Determine the [x, y] coordinate at the center of the cell enclosing the given text.  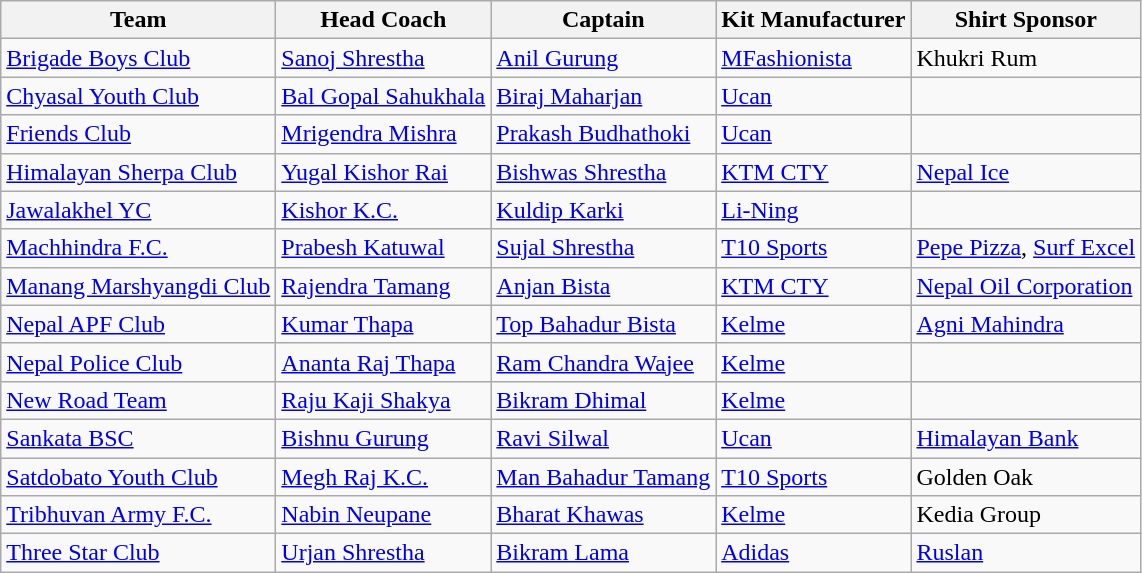
Urjan Shrestha [384, 553]
MFashionista [814, 58]
Ram Chandra Wajee [604, 362]
Megh Raj K.C. [384, 477]
New Road Team [138, 400]
Pepe Pizza, Surf Excel [1026, 248]
Man Bahadur Tamang [604, 477]
Bikram Lama [604, 553]
Nepal APF Club [138, 324]
Chyasal Youth Club [138, 96]
Ananta Raj Thapa [384, 362]
Agni Mahindra [1026, 324]
Bharat Khawas [604, 515]
Satdobato Youth Club [138, 477]
Nepal Ice [1026, 172]
Ravi Silwal [604, 438]
Himalayan Sherpa Club [138, 172]
Shirt Sponsor [1026, 20]
Kit Manufacturer [814, 20]
Nepal Oil Corporation [1026, 286]
Li-Ning [814, 210]
Friends Club [138, 134]
Tribhuvan Army F.C. [138, 515]
Kumar Thapa [384, 324]
Prabesh Katuwal [384, 248]
Manang Marshyangdi Club [138, 286]
Three Star Club [138, 553]
Mrigendra Mishra [384, 134]
Ruslan [1026, 553]
Khukri Rum [1026, 58]
Sujal Shrestha [604, 248]
Captain [604, 20]
Anil Gurung [604, 58]
Machhindra F.C. [138, 248]
Sanoj Shrestha [384, 58]
Bal Gopal Sahukhala [384, 96]
Nabin Neupane [384, 515]
Bishwas Shrestha [604, 172]
Kuldip Karki [604, 210]
Prakash Budhathoki [604, 134]
Adidas [814, 553]
Top Bahadur Bista [604, 324]
Sankata BSC [138, 438]
Anjan Bista [604, 286]
Bikram Dhimal [604, 400]
Nepal Police Club [138, 362]
Yugal Kishor Rai [384, 172]
Head Coach [384, 20]
Kedia Group [1026, 515]
Bishnu Gurung [384, 438]
Biraj Maharjan [604, 96]
Jawalakhel YC [138, 210]
Kishor K.C. [384, 210]
Golden Oak [1026, 477]
Raju Kaji Shakya [384, 400]
Brigade Boys Club [138, 58]
Rajendra Tamang [384, 286]
Himalayan Bank [1026, 438]
Team [138, 20]
